Output the [x, y] coordinate of the center of the cell containing the given text.  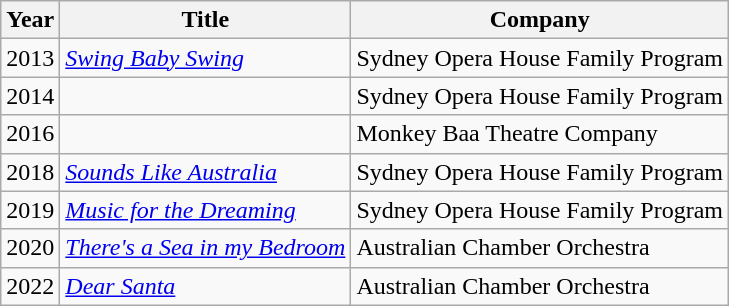
Company [540, 20]
Sounds Like Australia [206, 172]
2022 [30, 286]
Music for the Dreaming [206, 210]
2013 [30, 58]
Dear Santa [206, 286]
2016 [30, 134]
Year [30, 20]
2014 [30, 96]
Monkey Baa Theatre Company [540, 134]
There's a Sea in my Bedroom [206, 248]
2020 [30, 248]
2018 [30, 172]
2019 [30, 210]
Title [206, 20]
Swing Baby Swing [206, 58]
